Search for the cell housing the specified text and yield its (x, y) center coordinate. 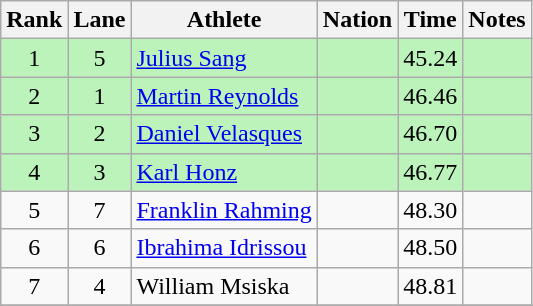
Athlete (224, 20)
48.30 (430, 210)
William Msiska (224, 286)
Lane (100, 20)
Ibrahima Idrissou (224, 248)
Daniel Velasques (224, 134)
Karl Honz (224, 172)
Notes (497, 20)
48.50 (430, 248)
46.70 (430, 134)
Rank (34, 20)
48.81 (430, 286)
Julius Sang (224, 58)
Time (430, 20)
46.77 (430, 172)
Martin Reynolds (224, 96)
Franklin Rahming (224, 210)
45.24 (430, 58)
46.46 (430, 96)
Nation (357, 20)
